Capture the cell that displays the provided text and extract its [X, Y] central coordinate. 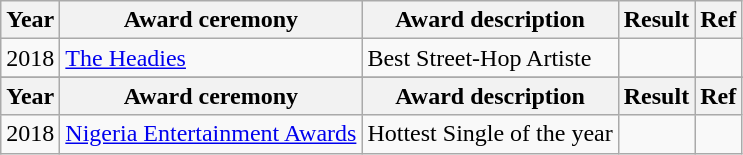
Hottest Single of the year [490, 134]
Best Street-Hop Artiste [490, 58]
Nigeria Entertainment Awards [211, 134]
The Headies [211, 58]
